Provide the [X, Y] coordinate of the cell's center where the given text is located.  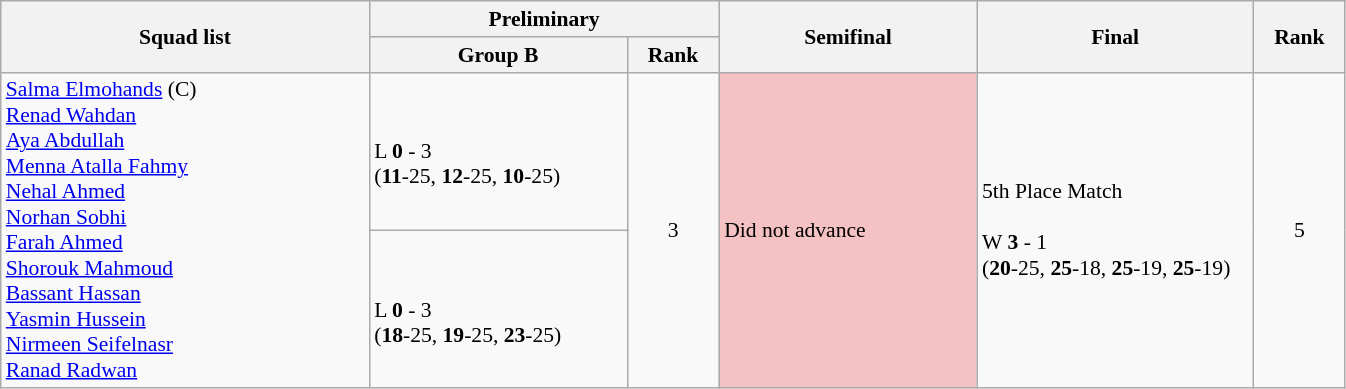
Semifinal [848, 36]
Preliminary [544, 19]
Squad list [185, 36]
Final [1115, 36]
3 [673, 230]
5 [1299, 230]
Did not advance [848, 230]
L 0 - 3(11-25, 12-25, 10-25) [498, 151]
Group B [498, 55]
L 0 - 3(18-25, 19-25, 23-25) [498, 309]
5th Place Match W 3 - 1(20-25, 25-18, 25-19, 25-19) [1115, 230]
